Detect which cell encompasses the target text, then output its (x, y) center coordinate. 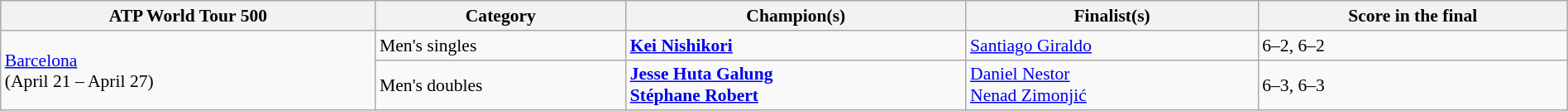
Finalist(s) (1111, 16)
Jesse Huta Galung Stéphane Robert (796, 84)
Santiago Giraldo (1111, 46)
Category (501, 16)
Barcelona(April 21 – April 27) (189, 71)
Champion(s) (796, 16)
6–2, 6–2 (1413, 46)
ATP World Tour 500 (189, 16)
6–3, 6–3 (1413, 84)
Score in the final (1413, 16)
Kei Nishikori (796, 46)
Men's singles (501, 46)
Daniel Nestor Nenad Zimonjić (1111, 84)
Men's doubles (501, 84)
